Scan for the cell matching the given text and deliver its (x, y) coordinate at center. 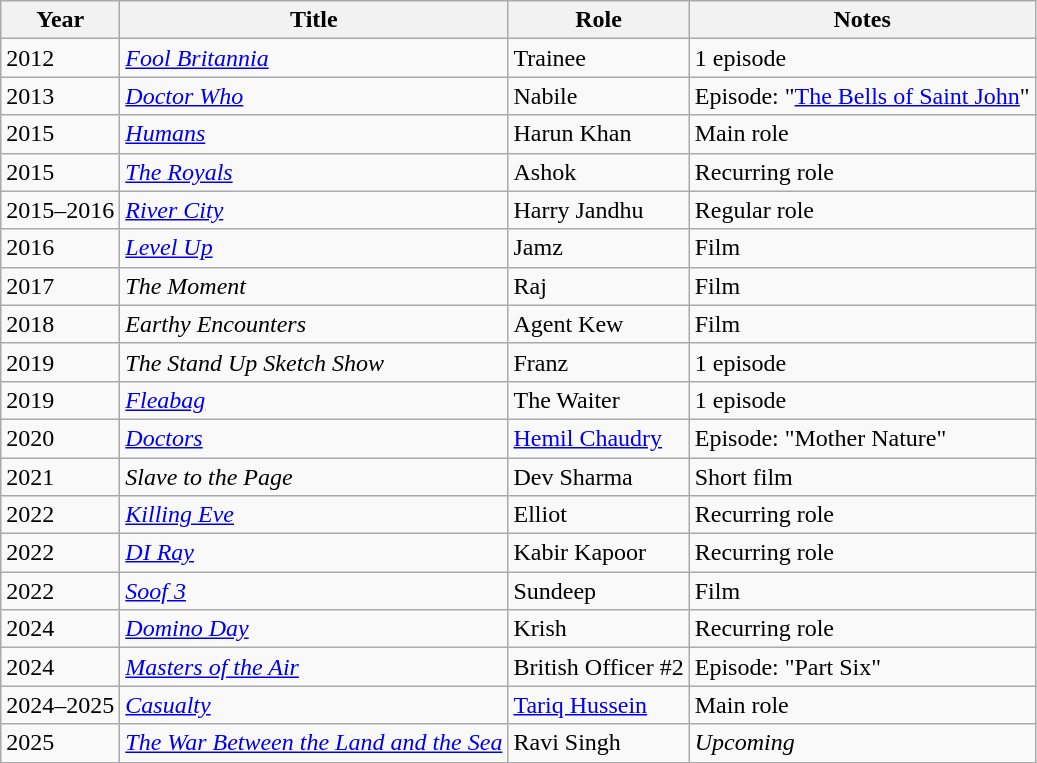
Trainee (598, 58)
Franz (598, 362)
Humans (314, 134)
Regular role (862, 210)
Soof 3 (314, 591)
DI Ray (314, 553)
Episode: "The Bells of Saint John" (862, 96)
Killing Eve (314, 515)
Episode: "Mother Nature" (862, 438)
The War Between the Land and the Sea (314, 743)
Domino Day (314, 629)
Agent Kew (598, 324)
2015–2016 (60, 210)
Upcoming (862, 743)
Fleabag (314, 400)
2013 (60, 96)
Harry Jandhu (598, 210)
Doctor Who (314, 96)
Raj (598, 286)
Nabile (598, 96)
2018 (60, 324)
Doctors (314, 438)
Fool Britannia (314, 58)
Ashok (598, 172)
Year (60, 20)
Short film (862, 477)
Notes (862, 20)
Jamz (598, 248)
Tariq Hussein (598, 705)
Ravi Singh (598, 743)
The Moment (314, 286)
2020 (60, 438)
2012 (60, 58)
The Waiter (598, 400)
Level Up (314, 248)
Title (314, 20)
2024–2025 (60, 705)
British Officer #2 (598, 667)
Kabir Kapoor (598, 553)
Casualty (314, 705)
Role (598, 20)
2016 (60, 248)
Krish (598, 629)
Harun Khan (598, 134)
Slave to the Page (314, 477)
The Royals (314, 172)
Hemil Chaudry (598, 438)
Masters of the Air (314, 667)
2021 (60, 477)
Episode: "Part Six" (862, 667)
Elliot (598, 515)
River City (314, 210)
The Stand Up Sketch Show (314, 362)
2017 (60, 286)
Earthy Encounters (314, 324)
2025 (60, 743)
Dev Sharma (598, 477)
Sundeep (598, 591)
